Provide the [x, y] coordinate of the cell's center where the given text is located.  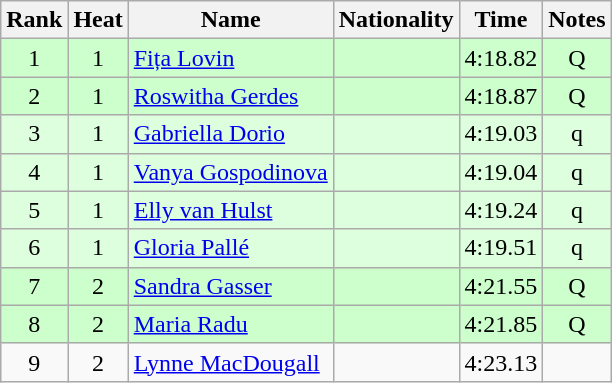
4 [34, 172]
Maria Radu [230, 324]
Notes [577, 20]
Rank [34, 20]
4:21.55 [501, 286]
4:19.03 [501, 134]
Name [230, 20]
7 [34, 286]
Lynne MacDougall [230, 362]
4:23.13 [501, 362]
8 [34, 324]
4:21.85 [501, 324]
4:19.51 [501, 248]
Time [501, 20]
4:19.24 [501, 210]
3 [34, 134]
Gloria Pallé [230, 248]
6 [34, 248]
Nationality [396, 20]
Heat [98, 20]
Roswitha Gerdes [230, 96]
4:18.87 [501, 96]
4:19.04 [501, 172]
9 [34, 362]
4:18.82 [501, 58]
Sandra Gasser [230, 286]
Vanya Gospodinova [230, 172]
5 [34, 210]
Gabriella Dorio [230, 134]
Elly van Hulst [230, 210]
Fița Lovin [230, 58]
